Pinpoint the cell where the given text exists, returning its (x, y) midpoint coordinate. 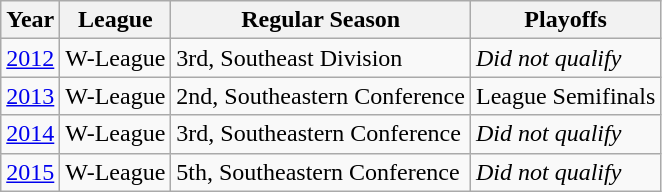
League Semifinals (565, 96)
3rd, Southeastern Conference (321, 134)
Regular Season (321, 20)
2015 (30, 172)
Year (30, 20)
2012 (30, 58)
Playoffs (565, 20)
5th, Southeastern Conference (321, 172)
2013 (30, 96)
3rd, Southeast Division (321, 58)
2nd, Southeastern Conference (321, 96)
2014 (30, 134)
League (116, 20)
